Search for the cell housing the specified text and yield its (X, Y) center coordinate. 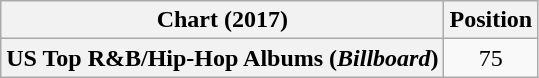
US Top R&B/Hip-Hop Albums (Billboard) (222, 58)
75 (491, 58)
Position (491, 20)
Chart (2017) (222, 20)
